Return the [X, Y] coordinate for the center point of the cell that contains the specified text.  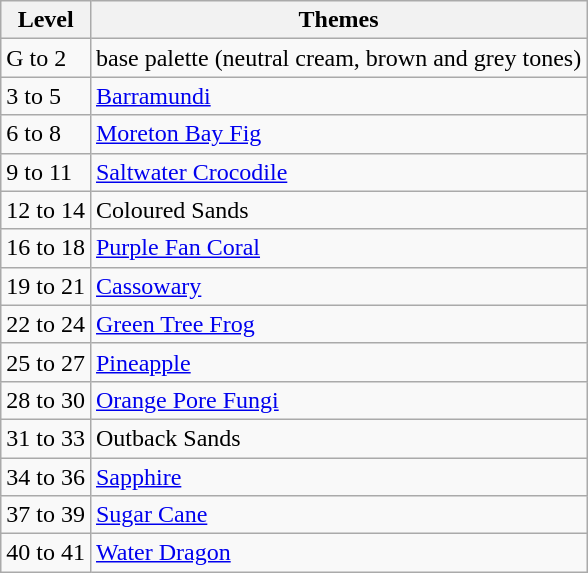
22 to 24 [46, 324]
Orange Pore Fungi [338, 400]
Saltwater Crocodile [338, 172]
19 to 21 [46, 286]
9 to 11 [46, 172]
16 to 18 [46, 248]
12 to 14 [46, 210]
Themes [338, 20]
Outback Sands [338, 438]
25 to 27 [46, 362]
Sugar Cane [338, 515]
28 to 30 [46, 400]
Coloured Sands [338, 210]
Water Dragon [338, 553]
40 to 41 [46, 553]
Cassowary [338, 286]
34 to 36 [46, 477]
37 to 39 [46, 515]
Barramundi [338, 96]
Sapphire [338, 477]
6 to 8 [46, 134]
Level [46, 20]
Moreton Bay Fig [338, 134]
Pineapple [338, 362]
Purple Fan Coral [338, 248]
Green Tree Frog [338, 324]
3 to 5 [46, 96]
G to 2 [46, 58]
31 to 33 [46, 438]
base palette (neutral cream, brown and grey tones) [338, 58]
